Find where the given text appears and provide that cell's center as [X, Y] coordinate. 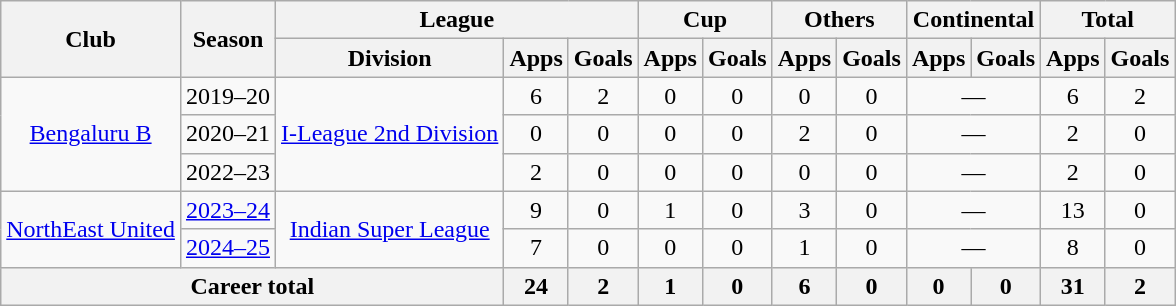
Total [1108, 20]
2019–20 [228, 96]
I-League 2nd Division [390, 134]
24 [536, 286]
2024–25 [228, 248]
8 [1073, 248]
13 [1073, 210]
Others [839, 20]
League [458, 20]
Indian Super League [390, 229]
Bengaluru B [91, 134]
3 [804, 210]
Career total [252, 286]
31 [1073, 286]
Season [228, 39]
2023–24 [228, 210]
7 [536, 248]
9 [536, 210]
Cup [705, 20]
NorthEast United [91, 229]
Club [91, 39]
2020–21 [228, 134]
Continental [973, 20]
2022–23 [228, 172]
Division [390, 58]
